Return [X, Y] of the center of cell containing provided text 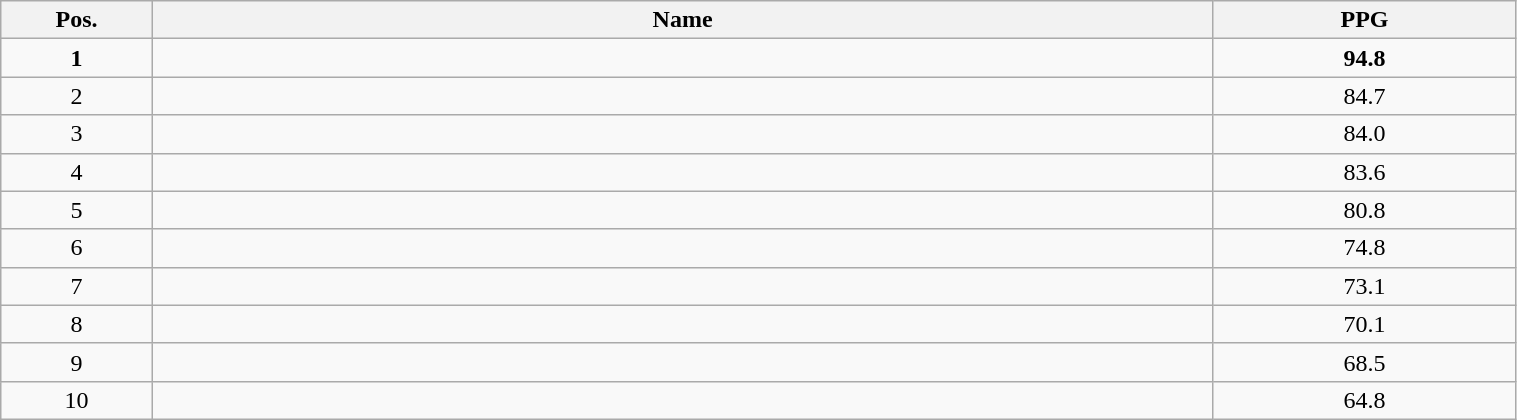
68.5 [1364, 362]
PPG [1364, 20]
1 [77, 58]
83.6 [1364, 172]
80.8 [1364, 210]
6 [77, 248]
7 [77, 286]
4 [77, 172]
84.7 [1364, 96]
74.8 [1364, 248]
Pos. [77, 20]
73.1 [1364, 286]
70.1 [1364, 324]
84.0 [1364, 134]
10 [77, 400]
Name [682, 20]
8 [77, 324]
2 [77, 96]
9 [77, 362]
5 [77, 210]
94.8 [1364, 58]
64.8 [1364, 400]
3 [77, 134]
